Pinpoint the cell where the given text exists, returning its [X, Y] midpoint coordinate. 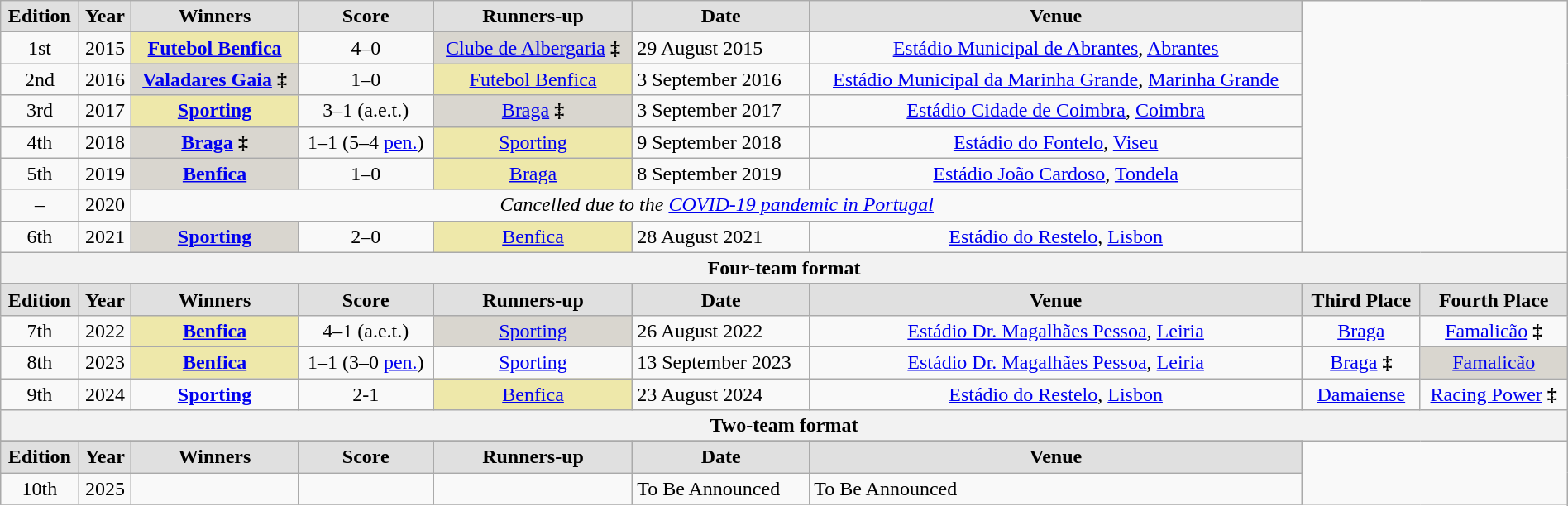
Fourth Place [1494, 299]
29 August 2015 [721, 48]
Two-team format [784, 426]
28 August 2021 [721, 236]
3rd [40, 111]
23 August 2024 [721, 394]
2–0 [366, 236]
8th [40, 362]
2019 [105, 174]
2022 [105, 331]
2025 [105, 489]
7th [40, 331]
2nd [40, 79]
1–1 (3–0 pen.) [366, 362]
2018 [105, 142]
Estádio João Cardoso, Tondela [1056, 174]
9th [40, 394]
3 September 2017 [721, 111]
Clube de Albergaria ‡ [533, 48]
Estádio Municipal da Marinha Grande, Marinha Grande [1056, 79]
3–1 (a.e.t.) [366, 111]
3 September 2016 [721, 79]
2016 [105, 79]
– [40, 205]
4–0 [366, 48]
Four-team format [784, 268]
4–1 (a.e.t.) [366, 331]
2015 [105, 48]
Estádio do Fontelo, Viseu [1056, 142]
Famalicão ‡ [1494, 331]
Famalicão [1494, 362]
2017 [105, 111]
5th [40, 174]
Estádio Municipal de Abrantes, Abrantes [1056, 48]
2-1 [366, 394]
Cancelled due to the COVID-19 pandemic in Portugal [717, 205]
2023 [105, 362]
4th [40, 142]
2021 [105, 236]
10th [40, 489]
26 August 2022 [721, 331]
6th [40, 236]
9 September 2018 [721, 142]
Third Place [1361, 299]
Damaiense [1361, 394]
13 September 2023 [721, 362]
1–1 (5–4 pen.) [366, 142]
Racing Power ‡ [1494, 394]
1st [40, 48]
2024 [105, 394]
Estádio Cidade de Coimbra, Coimbra [1056, 111]
Valadares Gaia ‡ [215, 79]
2020 [105, 205]
8 September 2019 [721, 174]
